Search for the cell housing the specified text and yield its [x, y] center coordinate. 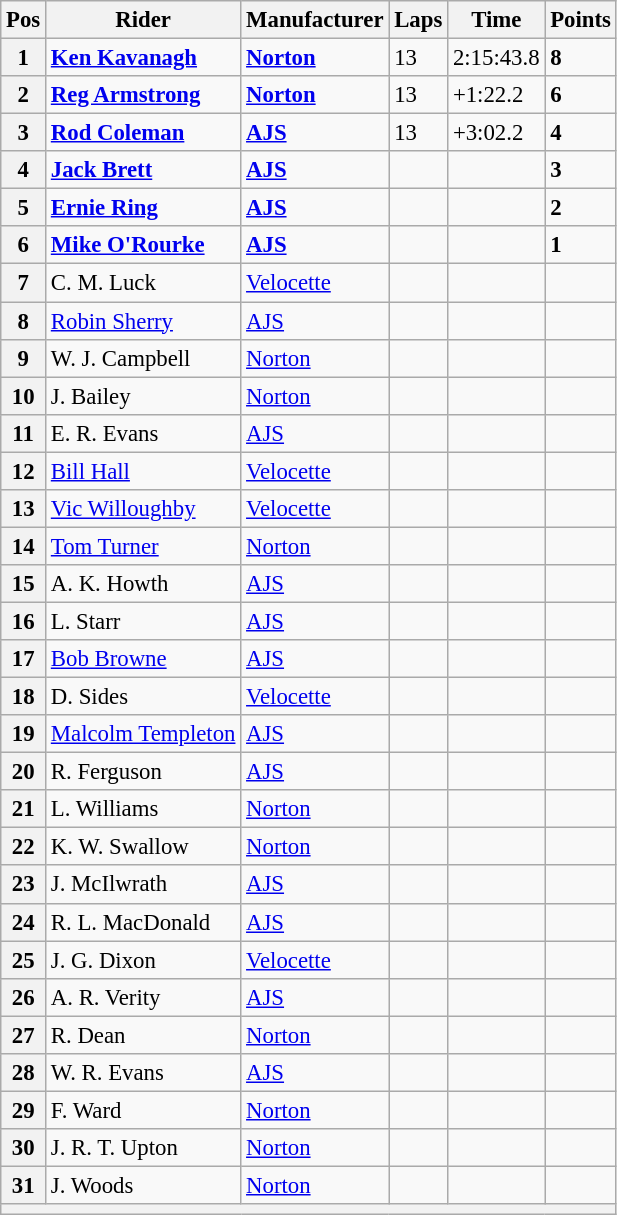
Pos [24, 20]
11 [24, 433]
31 [24, 1185]
21 [24, 809]
28 [24, 1073]
W. J. Campbell [144, 358]
Bob Browne [144, 659]
Laps [418, 20]
20 [24, 772]
A. K. Howth [144, 584]
22 [24, 847]
J. R. T. Upton [144, 1148]
Robin Sherry [144, 321]
R. Ferguson [144, 772]
Malcolm Templeton [144, 734]
Points [580, 20]
Vic Willoughby [144, 509]
J. Woods [144, 1185]
C. M. Luck [144, 283]
Tom Turner [144, 546]
24 [24, 922]
A. R. Verity [144, 997]
F. Ward [144, 1110]
9 [24, 358]
Rider [144, 20]
27 [24, 1035]
+1:22.2 [496, 95]
19 [24, 734]
Ken Kavanagh [144, 58]
Bill Hall [144, 471]
J. G. Dixon [144, 960]
L. Starr [144, 621]
R. Dean [144, 1035]
2:15:43.8 [496, 58]
16 [24, 621]
J. McIlwrath [144, 885]
Jack Brett [144, 170]
17 [24, 659]
Mike O'Rourke [144, 245]
23 [24, 885]
30 [24, 1148]
L. Williams [144, 809]
29 [24, 1110]
7 [24, 283]
25 [24, 960]
Rod Coleman [144, 133]
15 [24, 584]
D. Sides [144, 697]
10 [24, 396]
R. L. MacDonald [144, 922]
18 [24, 697]
Time [496, 20]
J. Bailey [144, 396]
14 [24, 546]
Manufacturer [315, 20]
E. R. Evans [144, 433]
12 [24, 471]
26 [24, 997]
W. R. Evans [144, 1073]
K. W. Swallow [144, 847]
5 [24, 208]
+3:02.2 [496, 133]
Ernie Ring [144, 208]
Reg Armstrong [144, 95]
